Identify which cell holds the provided text, then report its [X, Y] central coordinate. 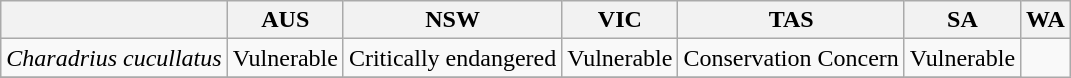
SA [962, 20]
TAS [791, 20]
NSW [452, 20]
Charadrius cucullatus [114, 58]
VIC [620, 20]
Conservation Concern [791, 58]
Critically endangered [452, 58]
AUS [285, 20]
WA [1046, 20]
